Determine the (X, Y) coordinate at the center of the cell enclosing the given text.  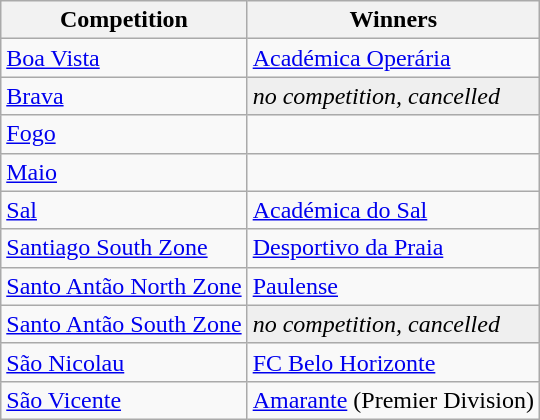
Maio (124, 172)
FC Belo Horizonte (393, 362)
Santo Antão South Zone (124, 324)
Desportivo da Praia (393, 248)
Santiago South Zone (124, 248)
Santo Antão North Zone (124, 286)
Fogo (124, 134)
São Vicente (124, 400)
Académica do Sal (393, 210)
Brava (124, 96)
Amarante (Premier Division) (393, 400)
Boa Vista (124, 58)
São Nicolau (124, 362)
Competition (124, 20)
Académica Operária (393, 58)
Winners (393, 20)
Paulense (393, 286)
Sal (124, 210)
